Search for the cell housing the specified text and yield its [X, Y] center coordinate. 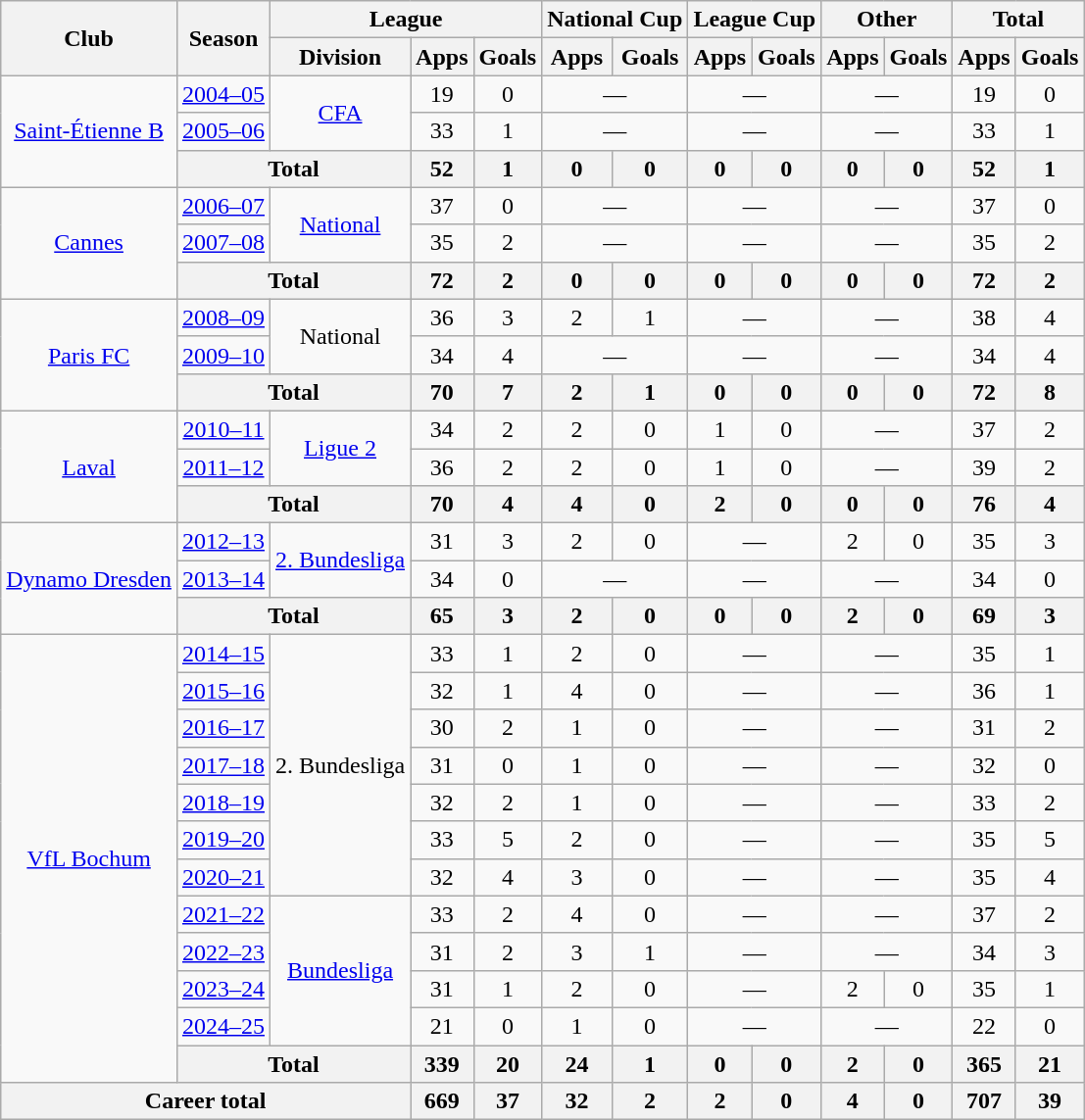
Other [887, 20]
30 [442, 728]
Saint-Étienne B [89, 131]
24 [577, 1063]
2019–20 [223, 840]
League [406, 20]
69 [984, 616]
Career total [206, 1101]
Division [341, 57]
2006–07 [223, 206]
2016–17 [223, 728]
2012–13 [223, 542]
7 [508, 392]
CFA [341, 113]
38 [984, 317]
Cannes [89, 243]
2009–10 [223, 355]
Laval [89, 466]
Season [223, 38]
2011–12 [223, 467]
669 [442, 1101]
VfL Bochum [89, 858]
707 [984, 1101]
Dynamo Dresden [89, 579]
National Cup [616, 20]
2004–05 [223, 94]
2013–14 [223, 579]
2022–23 [223, 951]
Paris FC [89, 355]
8 [1050, 392]
2017–18 [223, 765]
2018–19 [223, 803]
76 [984, 505]
2021–22 [223, 914]
365 [984, 1063]
2008–09 [223, 317]
Bundesliga [341, 970]
2014–15 [223, 654]
League Cup [755, 20]
2005–06 [223, 131]
2020–21 [223, 877]
22 [984, 1026]
2023–24 [223, 989]
65 [442, 616]
Ligue 2 [341, 448]
2024–25 [223, 1026]
2007–08 [223, 243]
20 [508, 1063]
2010–11 [223, 429]
Club [89, 38]
2015–16 [223, 691]
339 [442, 1063]
